Capture the cell that displays the provided text and extract its (X, Y) central coordinate. 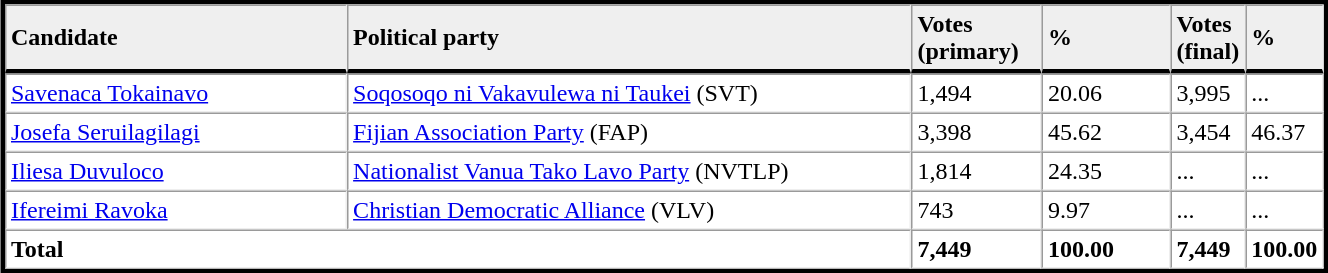
Nationalist Vanua Tako Lavo Party (NVTLP) (629, 172)
Savenaca Tokainavo (176, 94)
20.06 (1106, 94)
45.62 (1106, 132)
Ifereimi Ravoka (176, 210)
Votes(primary) (976, 38)
743 (976, 210)
24.35 (1106, 172)
9.97 (1106, 210)
Fijian Association Party (FAP) (629, 132)
1,814 (976, 172)
Soqosoqo ni Vakavulewa ni Taukei (SVT) (629, 94)
1,494 (976, 94)
Candidate (176, 38)
3,398 (976, 132)
Political party (629, 38)
Votes(final) (1208, 38)
Christian Democratic Alliance (VLV) (629, 210)
Iliesa Duvuloco (176, 172)
3,995 (1208, 94)
46.37 (1284, 132)
Total (458, 250)
3,454 (1208, 132)
Josefa Seruilagilagi (176, 132)
